Search for the cell housing the specified text and yield its (x, y) center coordinate. 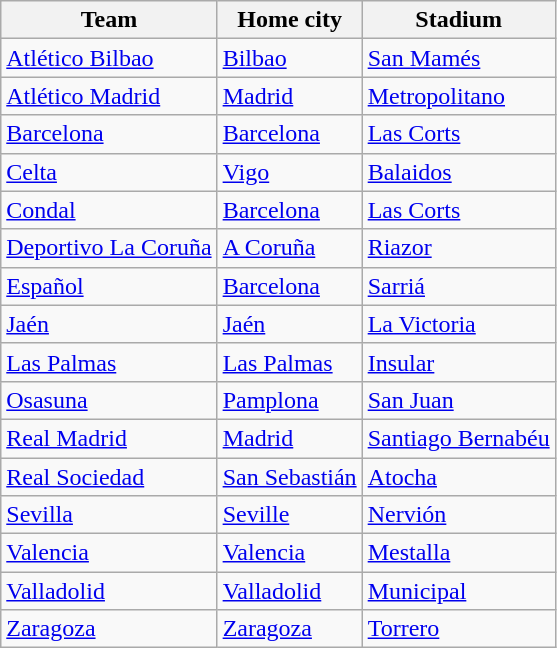
Osasuna (109, 400)
Real Sociedad (109, 477)
Sarriá (458, 286)
Santiago Bernabéu (458, 438)
Sevilla (109, 515)
Condal (109, 210)
Celta (109, 172)
Home city (290, 20)
Español (109, 286)
Real Madrid (109, 438)
Atocha (458, 477)
Team (109, 20)
Stadium (458, 20)
Pamplona (290, 400)
Torrero (458, 629)
San Sebastián (290, 477)
Nervión (458, 515)
Municipal (458, 591)
San Mamés (458, 58)
A Coruña (290, 248)
Vigo (290, 172)
Deportivo La Coruña (109, 248)
Seville (290, 515)
Atlético Madrid (109, 96)
Atlético Bilbao (109, 58)
San Juan (458, 400)
Mestalla (458, 553)
Balaidos (458, 172)
La Victoria (458, 324)
Metropolitano (458, 96)
Bilbao (290, 58)
Riazor (458, 248)
Insular (458, 362)
